Locate the cell with the specified text and output its [X, Y] center coordinate. 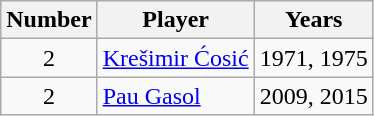
Pau Gasol [176, 96]
Krešimir Ćosić [176, 58]
1971, 1975 [314, 58]
Years [314, 20]
Player [176, 20]
Number [49, 20]
2009, 2015 [314, 96]
